Extract the (X, Y) coordinate from the center of the cell holding the provided text.  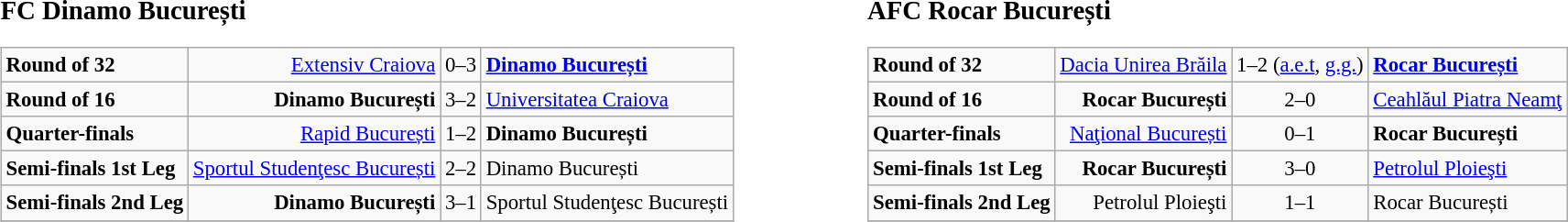
2–0 (1301, 100)
3–0 (1301, 169)
0–3 (462, 65)
0–1 (1301, 134)
3–1 (462, 203)
Ceahlăul Piatra Neamţ (1467, 100)
Universitatea Craiova (606, 100)
Naţional București (1143, 134)
2–2 (462, 169)
3–2 (462, 100)
1–1 (1301, 203)
1–2 (a.e.t, g.g.) (1301, 65)
Dacia Unirea Brăila (1143, 65)
1–2 (462, 134)
Rapid București (315, 134)
Extensiv Craiova (315, 65)
